Capture the cell that displays the provided text and extract its (x, y) central coordinate. 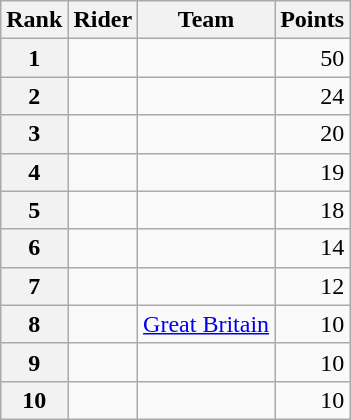
50 (312, 58)
3 (34, 134)
24 (312, 96)
18 (312, 210)
6 (34, 248)
8 (34, 324)
Rank (34, 20)
Great Britain (206, 324)
Rider (103, 20)
7 (34, 286)
Points (312, 20)
9 (34, 362)
4 (34, 172)
2 (34, 96)
20 (312, 134)
1 (34, 58)
12 (312, 286)
5 (34, 210)
Team (206, 20)
19 (312, 172)
14 (312, 248)
